Identify which cell holds the provided text, then report its [X, Y] central coordinate. 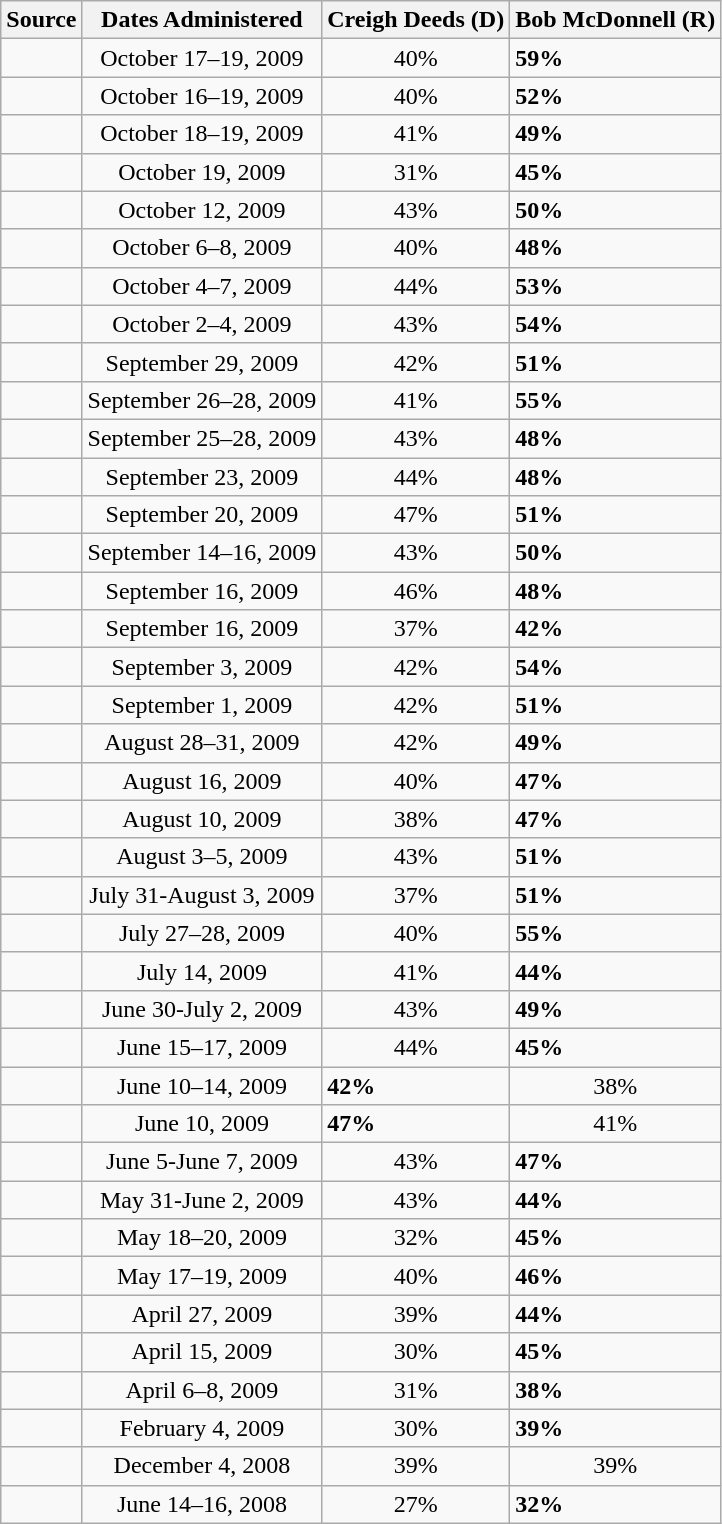
October 17–19, 2009 [202, 58]
August 3–5, 2009 [202, 857]
53% [616, 286]
Bob McDonnell (R) [616, 20]
October 2–4, 2009 [202, 324]
September 26–28, 2009 [202, 400]
September 20, 2009 [202, 515]
April 6–8, 2009 [202, 1390]
October 12, 2009 [202, 210]
September 29, 2009 [202, 362]
September 25–28, 2009 [202, 438]
September 3, 2009 [202, 667]
May 31-June 2, 2009 [202, 1200]
Creigh Deeds (D) [416, 20]
October 19, 2009 [202, 172]
June 5-June 7, 2009 [202, 1162]
27% [416, 1504]
August 16, 2009 [202, 781]
October 6–8, 2009 [202, 248]
July 14, 2009 [202, 971]
September 1, 2009 [202, 705]
July 27–28, 2009 [202, 933]
June 15–17, 2009 [202, 1047]
September 14–16, 2009 [202, 553]
February 4, 2009 [202, 1428]
September 23, 2009 [202, 477]
May 17–19, 2009 [202, 1276]
August 28–31, 2009 [202, 743]
October 18–19, 2009 [202, 134]
October 16–19, 2009 [202, 96]
October 4–7, 2009 [202, 286]
Source [42, 20]
May 18–20, 2009 [202, 1238]
Dates Administered [202, 20]
59% [616, 58]
June 10, 2009 [202, 1124]
June 10–14, 2009 [202, 1085]
December 4, 2008 [202, 1466]
July 31-August 3, 2009 [202, 895]
August 10, 2009 [202, 819]
April 15, 2009 [202, 1352]
April 27, 2009 [202, 1314]
June 30-July 2, 2009 [202, 1009]
52% [616, 96]
June 14–16, 2008 [202, 1504]
